Capture the cell that displays the provided text and extract its (x, y) central coordinate. 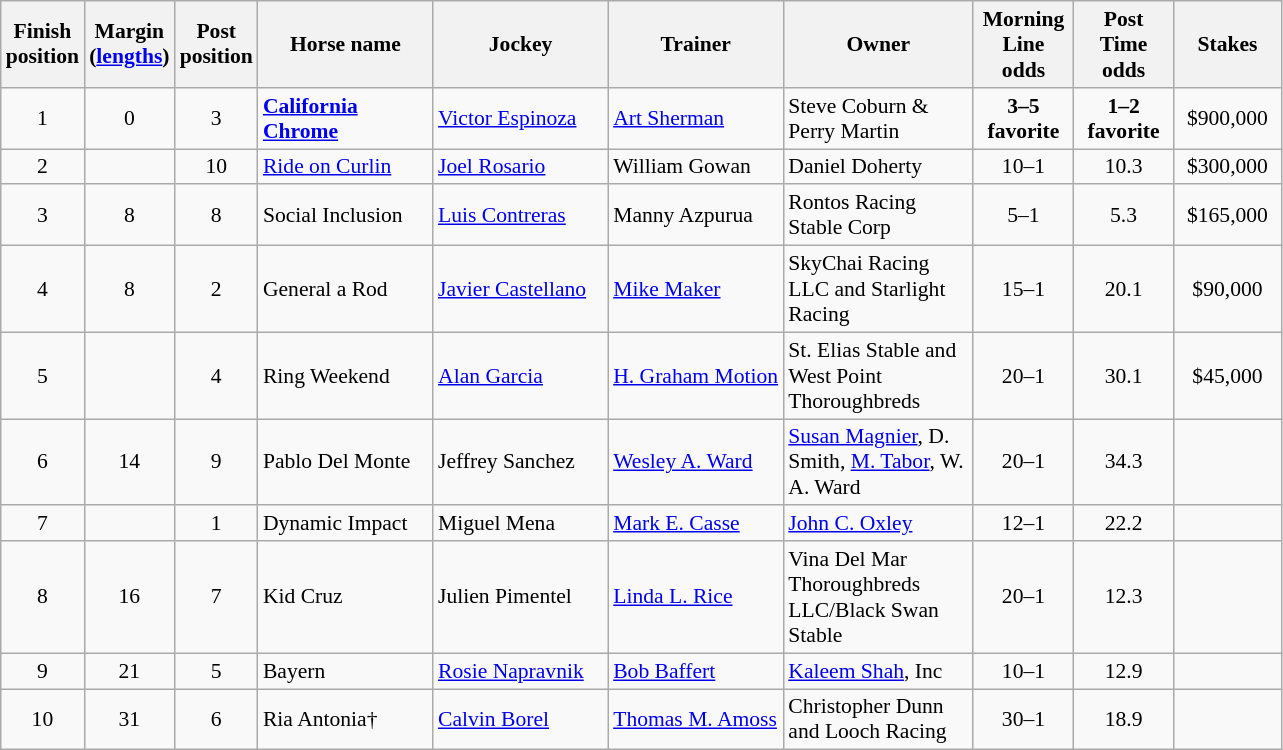
16 (129, 597)
Thomas M. Amoss (696, 720)
$300,000 (1228, 167)
Wesley A. Ward (696, 462)
Linda L. Rice (696, 597)
10.3 (1124, 167)
Ride on Curlin (346, 167)
Julien Pimentel (520, 597)
Jeffrey Sanchez (520, 462)
Kid Cruz (346, 597)
30–1 (1023, 720)
Christopher Dunn and Looch Racing (878, 720)
$900,000 (1228, 118)
34.3 (1124, 462)
William Gowan (696, 167)
1–2 favorite (1124, 118)
General a Rod (346, 290)
21 (129, 671)
3–5 favorite (1023, 118)
15–1 (1023, 290)
Manny Azpurua (696, 216)
Trainer (696, 44)
Ria Antonia† (346, 720)
14 (129, 462)
31 (129, 720)
Social Inclusion (346, 216)
Finish position (42, 44)
H. Graham Motion (696, 376)
$45,000 (1228, 376)
Bob Baffert (696, 671)
5.3 (1124, 216)
Owner (878, 44)
Javier Castellano (520, 290)
Alan Garcia (520, 376)
Susan Magnier, D. Smith, M. Tabor, W. A. Ward (878, 462)
Post position (216, 44)
Pablo Del Monte (346, 462)
Steve Coburn & Perry Martin (878, 118)
Post Time odds (1124, 44)
John C. Oxley (878, 524)
18.9 (1124, 720)
Ring Weekend (346, 376)
Kaleem Shah, Inc (878, 671)
California Chrome (346, 118)
Jockey (520, 44)
Mike Maker (696, 290)
Stakes (1228, 44)
30.1 (1124, 376)
Rosie Napravnik (520, 671)
Rontos Racing Stable Corp (878, 216)
SkyChai Racing LLC and Starlight Racing (878, 290)
Miguel Mena (520, 524)
$90,000 (1228, 290)
Horse name (346, 44)
Dynamic Impact (346, 524)
0 (129, 118)
Daniel Doherty (878, 167)
Victor Espinoza (520, 118)
Morning Line odds (1023, 44)
St. Elias Stable and West Point Thoroughbreds (878, 376)
Art Sherman (696, 118)
20.1 (1124, 290)
Margin (lengths) (129, 44)
Calvin Borel (520, 720)
22.2 (1124, 524)
5–1 (1023, 216)
Bayern (346, 671)
Vina Del Mar Thoroughbreds LLC/Black Swan Stable (878, 597)
$165,000 (1228, 216)
Mark E. Casse (696, 524)
Luis Contreras (520, 216)
12.9 (1124, 671)
Joel Rosario (520, 167)
12–1 (1023, 524)
12.3 (1124, 597)
